Pinpoint the cell where the given text exists, returning its (X, Y) midpoint coordinate. 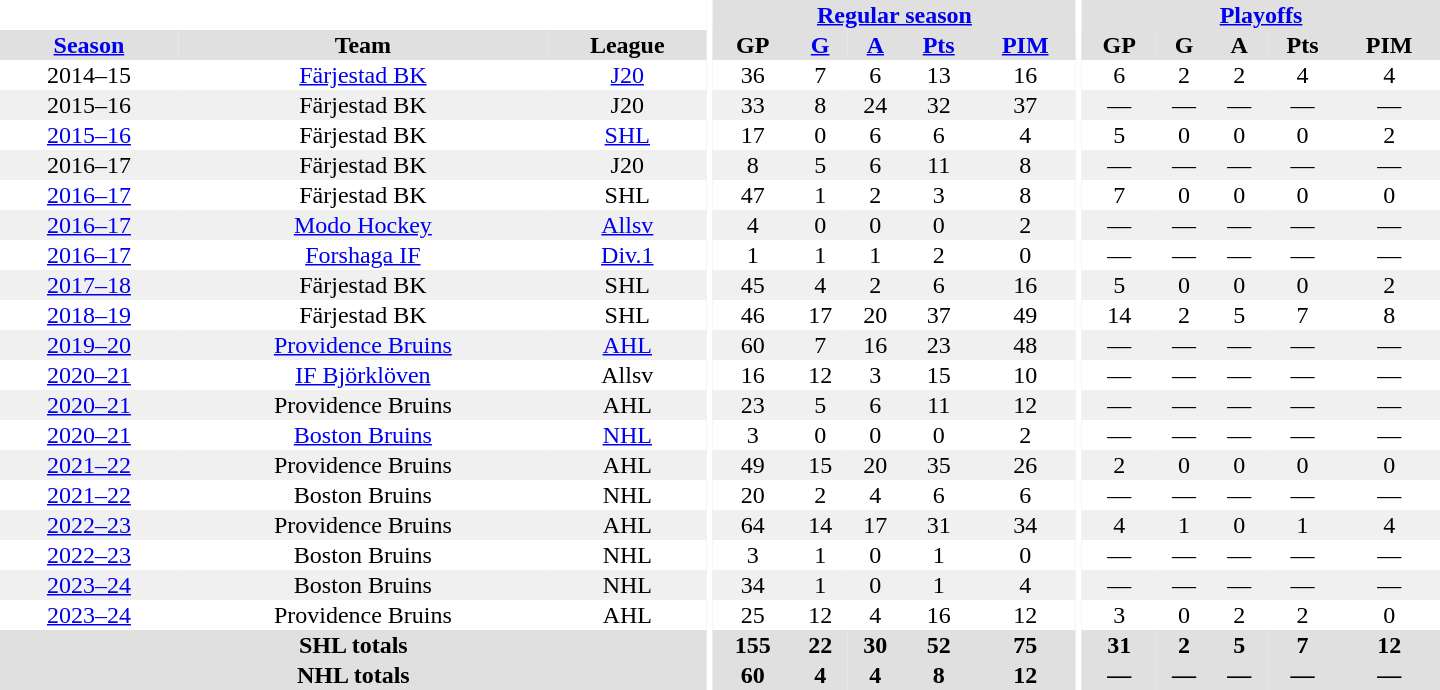
2019–20 (89, 345)
Season (89, 45)
League (628, 45)
NHL totals (354, 675)
32 (939, 105)
IF Björklöven (363, 375)
30 (876, 645)
26 (1025, 465)
64 (753, 525)
25 (753, 615)
52 (939, 645)
SHL totals (354, 645)
24 (876, 105)
2017–18 (89, 285)
36 (753, 75)
75 (1025, 645)
33 (753, 105)
13 (939, 75)
Regular season (894, 15)
45 (753, 285)
46 (753, 315)
Playoffs (1261, 15)
47 (753, 195)
Modo Hockey (363, 225)
10 (1025, 375)
Div.1 (628, 255)
Forshaga IF (363, 255)
155 (753, 645)
22 (820, 645)
2018–19 (89, 315)
48 (1025, 345)
2014–15 (89, 75)
Team (363, 45)
35 (939, 465)
